Extract the [x, y] coordinate from the center of the cell holding the provided text.  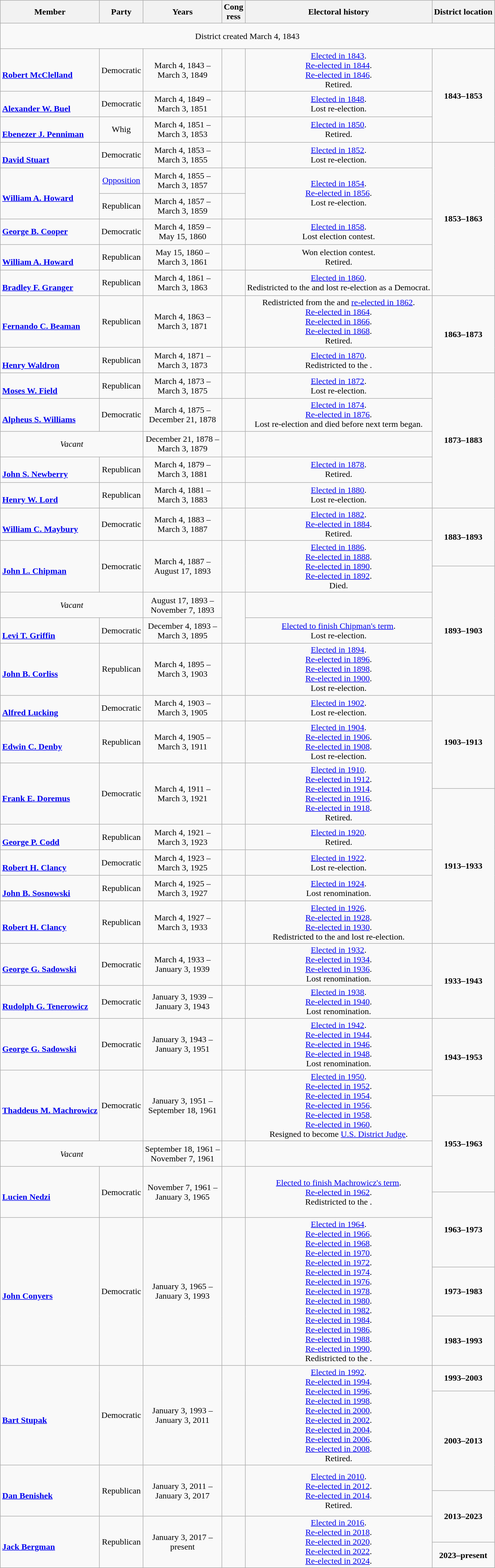
Elected in 1870.Redistricted to the . [338, 360]
March 4, 1933 –January 3, 1939 [183, 964]
Elected in 1878.Retired. [338, 469]
1963–1973 [463, 1230]
Elected in 1854.Re-elected in 1856.Lost re-election. [338, 193]
March 4, 1883 –March 3, 1887 [183, 524]
1993–2003 [463, 1378]
Whig [121, 130]
March 4, 1843 –March 3, 1849 [183, 70]
December 4, 1893 –March 3, 1895 [183, 631]
March 4, 1861 –March 3, 1863 [183, 283]
March 4, 1887 –August 17, 1893 [183, 566]
September 18, 1961 –November 7, 1961 [183, 1154]
Elected in 1902.Lost re-election. [338, 708]
January 3, 1951 –September 18, 1961 [183, 1106]
George B. Cooper [50, 232]
Frank E. Doremus [50, 793]
January 3, 1939 –January 3, 1943 [183, 1002]
Alfred Lucking [50, 708]
Opposition [121, 181]
District created March 4, 1843 [247, 36]
2003–2013 [463, 1441]
Levi T. Griffin [50, 631]
Elected in 1880.Lost re-election. [338, 495]
Years [183, 12]
January 3, 1965 –January 3, 1993 [183, 1292]
January 3, 1993 –January 3, 2011 [183, 1415]
Elected in 1910.Re-elected in 1912.Re-elected in 1914.Re-elected in 1916.Re-elected in 1918.Retired. [338, 793]
March 4, 1855 –March 3, 1857 [183, 181]
Moses W. Field [50, 386]
1893–1903 [463, 631]
January 3, 2017 –present [183, 1542]
March 4, 1903 –March 3, 1905 [183, 708]
March 4, 1871 –March 3, 1873 [183, 360]
March 4, 1895 –March 3, 1903 [183, 669]
March 4, 1873 –March 3, 1875 [183, 386]
Redistricted from the and re-elected in 1862.Re-elected in 1864.Re-elected in 1866.Re-elected in 1868.Retired. [338, 321]
Thaddeus M. Machrowicz [50, 1106]
2023–present [463, 1555]
Member [50, 12]
March 4, 1857 –March 3, 1859 [183, 206]
Elected in 1926.Re-elected in 1928.Re-elected in 1930.Redistricted to the and lost re-election. [338, 922]
January 3, 1943 –January 3, 1951 [183, 1044]
Electoral history [338, 12]
Alexander W. Buel [50, 104]
March 4, 1927 –March 3, 1933 [183, 922]
Jack Bergman [50, 1542]
2013–2023 [463, 1517]
John S. Newberry [50, 469]
Elected in 1894.Re-elected in 1896.Re-elected in 1898.Re-elected in 1900.Lost re-election. [338, 669]
Ebenezer J. Penniman [50, 130]
Elected in 1848.Lost re-election. [338, 104]
Elected in 2016.Re-elected in 2018.Re-elected in 2020.Re-elected in 2022.Re-elected in 2024. [338, 1542]
Robert McClelland [50, 70]
March 4, 1879 –March 3, 1881 [183, 469]
Fernando C. Beaman [50, 321]
March 4, 1905 –March 3, 1911 [183, 742]
Party [121, 12]
Elected in 1942.Re-elected in 1944.Re-elected in 1946.Re-elected in 1948.Lost renomination. [338, 1044]
1853–1863 [463, 219]
1913–1933 [463, 866]
John B. Corliss [50, 669]
Bradley F. Granger [50, 283]
March 4, 1851 –March 3, 1853 [183, 130]
March 4, 1925 –March 3, 1927 [183, 888]
Elected in 1922.Lost re-election. [338, 863]
William C. Maybury [50, 524]
Elected in 1886.Re-elected in 1888.Re-elected in 1890.Re-elected in 1892.Died. [338, 566]
March 4, 1911 –March 3, 1921 [183, 793]
Elected in 1882.Re-elected in 1884.Retired. [338, 524]
March 4, 1863 –March 3, 1871 [183, 321]
1883–1893 [463, 537]
March 4, 1875 –December 21, 1878 [183, 415]
March 4, 1853 –March 3, 1855 [183, 155]
Elected in 1920.Retired. [338, 837]
1953–1963 [463, 1144]
1903–1913 [463, 742]
District location [463, 12]
December 21, 1878 –March 3, 1879 [183, 444]
Dan Benishek [50, 1491]
1933–1943 [463, 981]
Elected in 1850.Retired. [338, 130]
March 4, 1881 –March 3, 1883 [183, 495]
1943–1953 [463, 1057]
1983–1993 [463, 1341]
Lucien Nedzi [50, 1192]
August 17, 1893 –November 7, 1893 [183, 605]
John L. Chipman [50, 566]
Alpheus S. Williams [50, 415]
May 15, 1860 –March 3, 1861 [183, 257]
Bart Stupak [50, 1415]
November 7, 1961 –January 3, 1965 [183, 1192]
Elected in 1932.Re-elected in 1934.Re-elected in 1936.Lost renomination. [338, 964]
Elected in 1858.Lost election contest. [338, 232]
March 4, 1921 –March 3, 1923 [183, 837]
1873–1883 [463, 440]
Elected in 2010.Re-elected in 2012.Re-elected in 2014.Retired. [338, 1491]
Elected in 1843.Re-elected in 1844.Re-elected in 1846.Retired. [338, 70]
Elected in 1938.Re-elected in 1940.Lost renomination. [338, 1002]
Elected to finish Chipman's term.Lost re-election. [338, 631]
Elected in 1924.Lost renomination. [338, 888]
January 3, 2011 –January 3, 2017 [183, 1491]
Elected in 1860.Redistricted to the and lost re-election as a Democrat. [338, 283]
Elected in 1852.Lost re-election. [338, 155]
Elected in 1874.Re-elected in 1876.Lost re-election and died before next term began. [338, 415]
Edwin C. Denby [50, 742]
Elected in 1904.Re-elected in 1906.Re-elected in 1908.Lost re-election. [338, 742]
Elected in 1872.Lost re-election. [338, 386]
Henry Waldron [50, 360]
John Conyers [50, 1292]
George P. Codd [50, 837]
1863–1873 [463, 334]
March 4, 1849 –March 3, 1851 [183, 104]
Congress [234, 12]
John B. Sosnowski [50, 888]
1843–1853 [463, 96]
David Stuart [50, 155]
Rudolph G. Tenerowicz [50, 1002]
1973–1983 [463, 1292]
Won election contest.Retired. [338, 257]
March 4, 1923 –March 3, 1925 [183, 863]
Henry W. Lord [50, 495]
March 4, 1859 –May 15, 1860 [183, 232]
Elected to finish Machrowicz's term.Re-elected in 1962.Redistricted to the . [338, 1192]
